Extract the [X, Y] coordinate from the center of the cell holding the provided text.  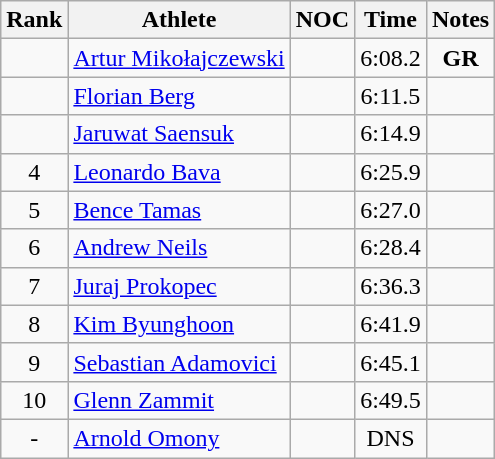
Glenn Zammit [179, 400]
5 [34, 210]
Kim Byunghoon [179, 324]
DNS [391, 438]
6:41.9 [391, 324]
Artur Mikołajczewski [179, 58]
6:25.9 [391, 172]
Time [391, 20]
6:11.5 [391, 96]
Sebastian Adamovici [179, 362]
4 [34, 172]
Arnold Omony [179, 438]
8 [34, 324]
NOC [322, 20]
6:45.1 [391, 362]
6:14.9 [391, 134]
Notes [460, 20]
6:28.4 [391, 248]
9 [34, 362]
Juraj Prokopec [179, 286]
6:08.2 [391, 58]
10 [34, 400]
6:36.3 [391, 286]
Rank [34, 20]
Jaruwat Saensuk [179, 134]
Athlete [179, 20]
Leonardo Bava [179, 172]
Florian Berg [179, 96]
6:49.5 [391, 400]
7 [34, 286]
6:27.0 [391, 210]
- [34, 438]
Andrew Neils [179, 248]
6 [34, 248]
Bence Tamas [179, 210]
GR [460, 58]
